Capture the cell that displays the provided text and extract its (X, Y) central coordinate. 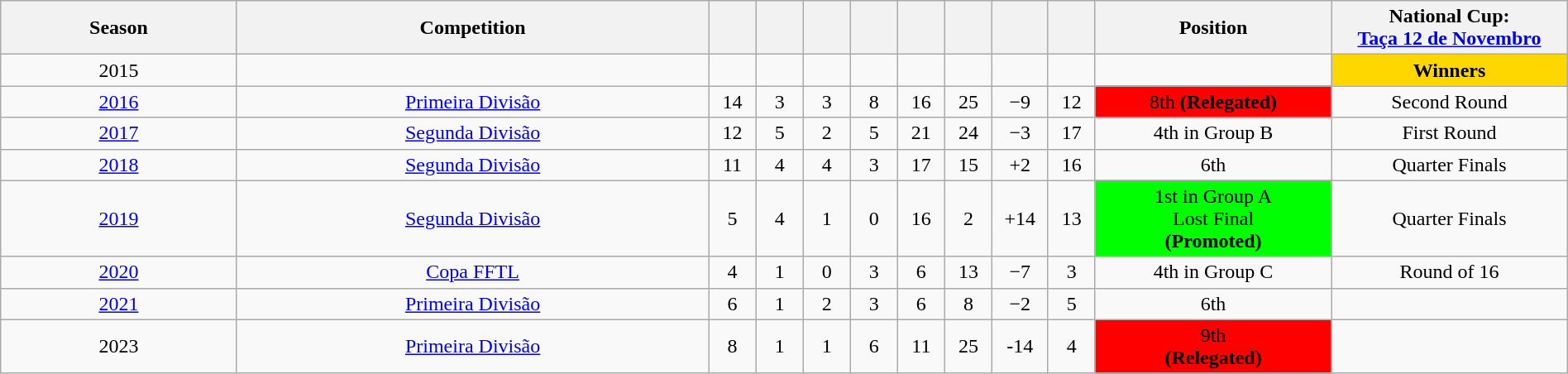
−3 (1020, 133)
Season (119, 28)
24 (968, 133)
Round of 16 (1449, 272)
4th in Group B (1212, 133)
Winners (1449, 70)
-14 (1020, 346)
First Round (1449, 133)
2023 (119, 346)
2016 (119, 102)
2015 (119, 70)
2020 (119, 272)
9th(Relegated) (1212, 346)
National Cup:Taça 12 de Novembro (1449, 28)
+2 (1020, 165)
1st in Group ALost Final(Promoted) (1212, 218)
−7 (1020, 272)
2019 (119, 218)
2021 (119, 304)
Position (1212, 28)
2017 (119, 133)
4th in Group C (1212, 272)
14 (733, 102)
Second Round (1449, 102)
Copa FFTL (473, 272)
+14 (1020, 218)
2018 (119, 165)
−9 (1020, 102)
8th (Relegated) (1212, 102)
−2 (1020, 304)
Competition (473, 28)
15 (968, 165)
21 (921, 133)
